For the text-containing cell, return its midpoint in (x, y) coordinate format. 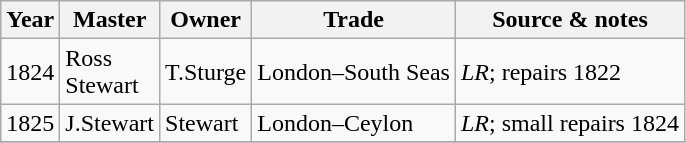
London–South Seas (354, 72)
London–Ceylon (354, 123)
1825 (30, 123)
Source & notes (570, 20)
T.Sturge (206, 72)
Trade (354, 20)
Stewart (206, 123)
Owner (206, 20)
1824 (30, 72)
Year (30, 20)
LR; repairs 1822 (570, 72)
RossStewart (110, 72)
LR; small repairs 1824 (570, 123)
J.Stewart (110, 123)
Master (110, 20)
